From the cell containing the given text, extract its center point as (x, y) coordinate. 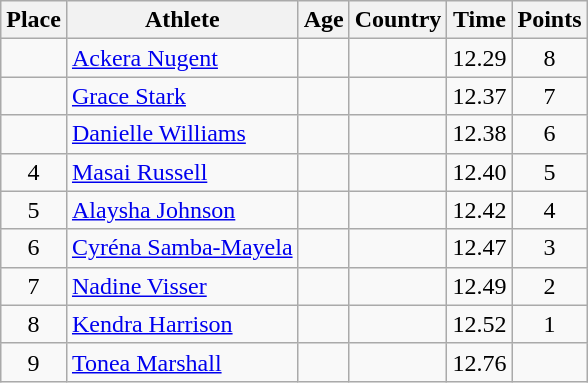
12.49 (480, 286)
Kendra Harrison (182, 324)
Masai Russell (182, 172)
Alaysha Johnson (182, 210)
Grace Stark (182, 96)
12.52 (480, 324)
12.76 (480, 362)
1 (550, 324)
Place (34, 20)
Cyréna Samba-Mayela (182, 248)
12.42 (480, 210)
Time (480, 20)
12.29 (480, 58)
Tonea Marshall (182, 362)
12.38 (480, 134)
Nadine Visser (182, 286)
Points (550, 20)
Danielle Williams (182, 134)
Ackera Nugent (182, 58)
12.37 (480, 96)
Athlete (182, 20)
Country (398, 20)
Age (324, 20)
12.40 (480, 172)
3 (550, 248)
2 (550, 286)
9 (34, 362)
12.47 (480, 248)
